Find where the given text appears and provide that cell's center as (x, y) coordinate. 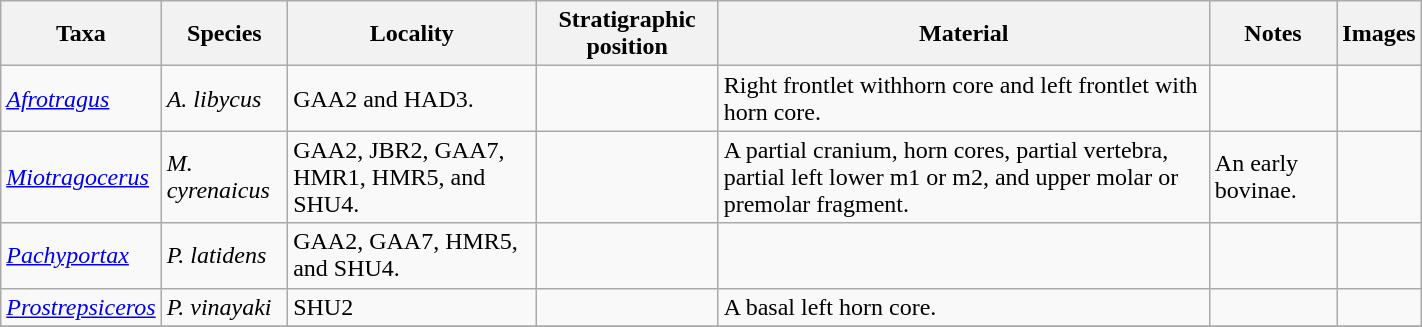
Pachyportax (81, 256)
A. libycus (224, 98)
Prostrepsiceros (81, 307)
Material (964, 34)
Miotragocerus (81, 177)
A basal left horn core. (964, 307)
P. vinayaki (224, 307)
Species (224, 34)
GAA2, GAA7, HMR5, and SHU4. (412, 256)
An early bovinae. (1273, 177)
P. latidens (224, 256)
SHU2 (412, 307)
Notes (1273, 34)
GAA2 and HAD3. (412, 98)
Locality (412, 34)
Right frontlet withhorn core and left frontlet with horn core. (964, 98)
Afrotragus (81, 98)
Taxa (81, 34)
Images (1379, 34)
Stratigraphic position (627, 34)
A partial cranium, horn cores, partial vertebra, partial left lower m1 or m2, and upper molar or premolar fragment. (964, 177)
GAA2, JBR2, GAA7, HMR1, HMR5, and SHU4. (412, 177)
M. cyrenaicus (224, 177)
